Return the (x, y) coordinate for the center point of the cell that contains the specified text.  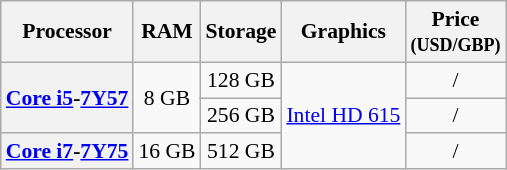
256 GB (242, 116)
Storage (242, 32)
8 GB (166, 98)
512 GB (242, 152)
Core i7-7Y75 (68, 152)
16 GB (166, 152)
Intel HD 615 (343, 116)
128 GB (242, 80)
Core i5-7Y57 (68, 98)
RAM (166, 32)
Processor (68, 32)
Graphics (343, 32)
Price(USD/GBP) (455, 32)
